Return [X, Y] of the center of cell containing provided text 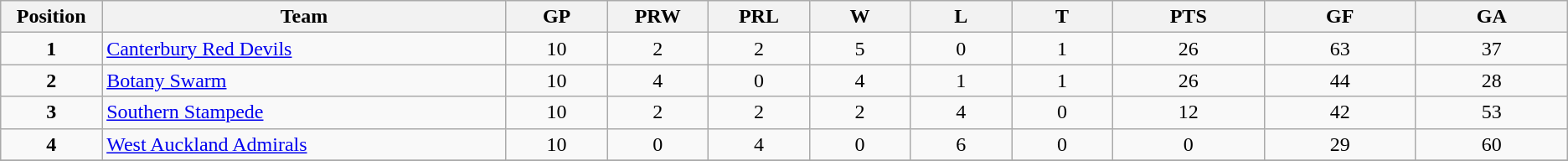
44 [1340, 80]
Canterbury Red Devils [305, 49]
GF [1340, 17]
60 [1491, 144]
28 [1491, 80]
W [859, 17]
63 [1340, 49]
PTS [1188, 17]
PRL [759, 17]
GA [1491, 17]
12 [1188, 112]
53 [1491, 112]
Team [305, 17]
5 [859, 49]
GP [556, 17]
Southern Stampede [305, 112]
West Auckland Admirals [305, 144]
L [962, 17]
Position [52, 17]
3 [52, 112]
42 [1340, 112]
37 [1491, 49]
29 [1340, 144]
PRW [658, 17]
6 [962, 144]
T [1062, 17]
Botany Swarm [305, 80]
